For the text-containing cell, return its midpoint in (x, y) coordinate format. 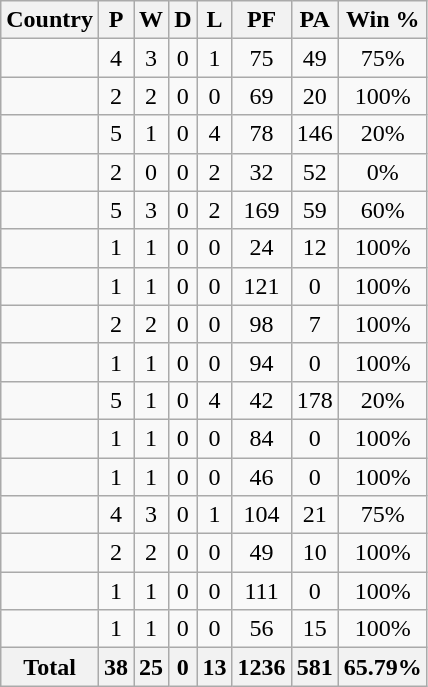
24 (262, 248)
0% (382, 172)
169 (262, 210)
60% (382, 210)
94 (262, 362)
15 (314, 629)
42 (262, 400)
20 (314, 96)
146 (314, 134)
25 (152, 667)
111 (262, 591)
98 (262, 324)
1236 (262, 667)
10 (314, 553)
56 (262, 629)
121 (262, 286)
PF (262, 20)
581 (314, 667)
46 (262, 477)
38 (116, 667)
12 (314, 248)
Win % (382, 20)
52 (314, 172)
21 (314, 515)
D (183, 20)
Country (50, 20)
178 (314, 400)
PA (314, 20)
75 (262, 58)
P (116, 20)
Total (50, 667)
32 (262, 172)
59 (314, 210)
65.79% (382, 667)
84 (262, 438)
104 (262, 515)
13 (214, 667)
7 (314, 324)
78 (262, 134)
69 (262, 96)
W (152, 20)
L (214, 20)
